Identify which cell holds the provided text, then report its (X, Y) central coordinate. 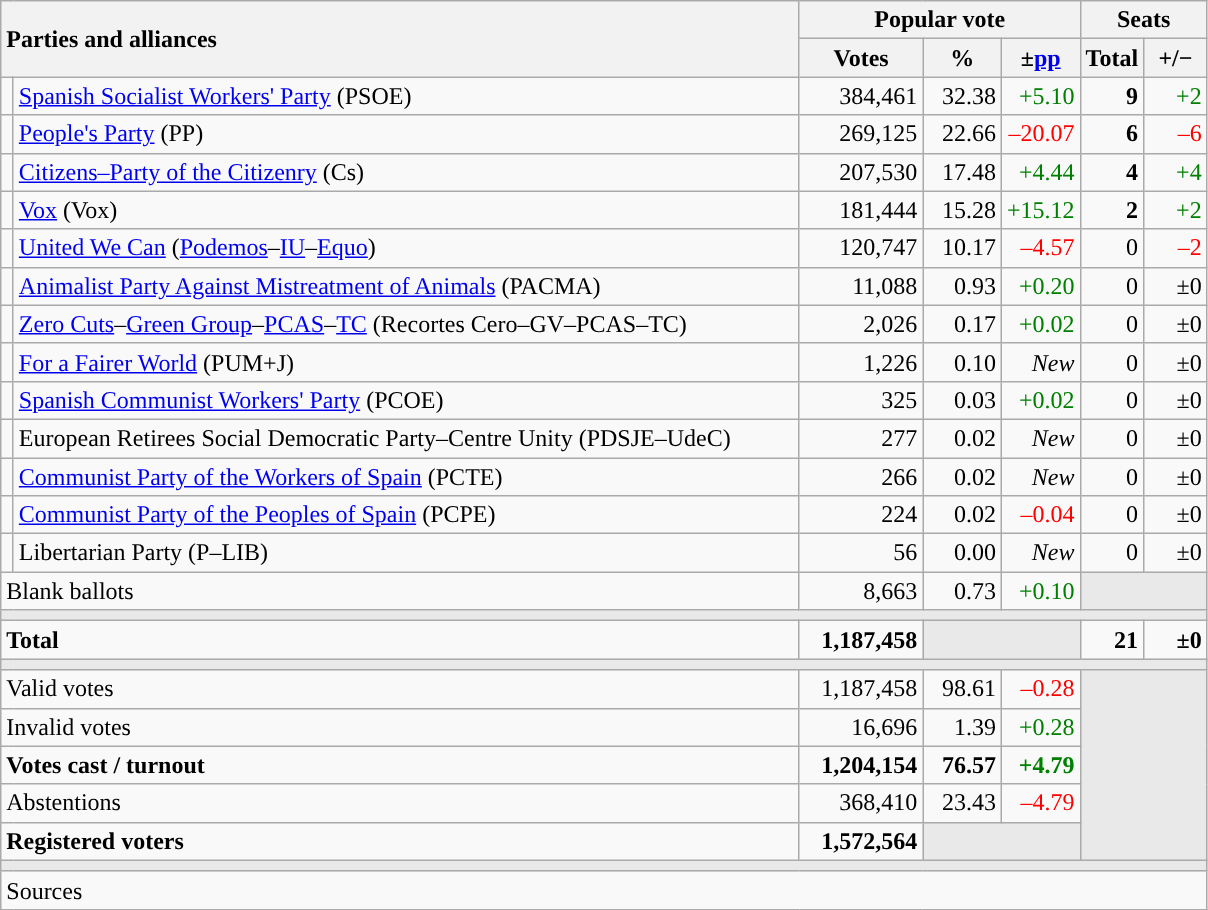
76.57 (962, 765)
Votes cast / turnout (400, 765)
Libertarian Party (P–LIB) (406, 553)
207,530 (861, 172)
23.43 (962, 803)
1,226 (861, 362)
People's Party (PP) (406, 134)
98.61 (962, 689)
Sources (604, 890)
0.10 (962, 362)
+/− (1176, 58)
Communist Party of the Peoples of Spain (PCPE) (406, 515)
+0.20 (1040, 286)
21 (1112, 640)
9 (1112, 96)
–0.04 (1040, 515)
Votes (861, 58)
56 (861, 553)
–2 (1176, 248)
0.93 (962, 286)
Registered voters (400, 841)
Vox (Vox) (406, 210)
Valid votes (400, 689)
–6 (1176, 134)
4 (1112, 172)
0.03 (962, 400)
22.66 (962, 134)
266 (861, 477)
181,444 (861, 210)
0.17 (962, 324)
+5.10 (1040, 96)
United We Can (Podemos–IU–Equo) (406, 248)
277 (861, 438)
+4.44 (1040, 172)
+0.28 (1040, 727)
15.28 (962, 210)
325 (861, 400)
+15.12 (1040, 210)
Blank ballots (400, 591)
2,026 (861, 324)
+4 (1176, 172)
2 (1112, 210)
1,572,564 (861, 841)
224 (861, 515)
Popular vote (940, 20)
Zero Cuts–Green Group–PCAS–TC (Recortes Cero–GV–PCAS–TC) (406, 324)
120,747 (861, 248)
Invalid votes (400, 727)
8,663 (861, 591)
+0.10 (1040, 591)
0.00 (962, 553)
Parties and alliances (400, 39)
±pp (1040, 58)
384,461 (861, 96)
+4.79 (1040, 765)
–20.07 (1040, 134)
10.17 (962, 248)
Communist Party of the Workers of Spain (PCTE) (406, 477)
–4.57 (1040, 248)
1.39 (962, 727)
–4.79 (1040, 803)
Seats (1144, 20)
Animalist Party Against Mistreatment of Animals (PACMA) (406, 286)
–0.28 (1040, 689)
Citizens–Party of the Citizenry (Cs) (406, 172)
0.73 (962, 591)
Spanish Communist Workers' Party (PCOE) (406, 400)
For a Fairer World (PUM+J) (406, 362)
17.48 (962, 172)
European Retirees Social Democratic Party–Centre Unity (PDSJE–UdeC) (406, 438)
Spanish Socialist Workers' Party (PSOE) (406, 96)
% (962, 58)
1,204,154 (861, 765)
269,125 (861, 134)
368,410 (861, 803)
6 (1112, 134)
Abstentions (400, 803)
16,696 (861, 727)
11,088 (861, 286)
32.38 (962, 96)
